Capture the cell that displays the provided text and extract its (x, y) central coordinate. 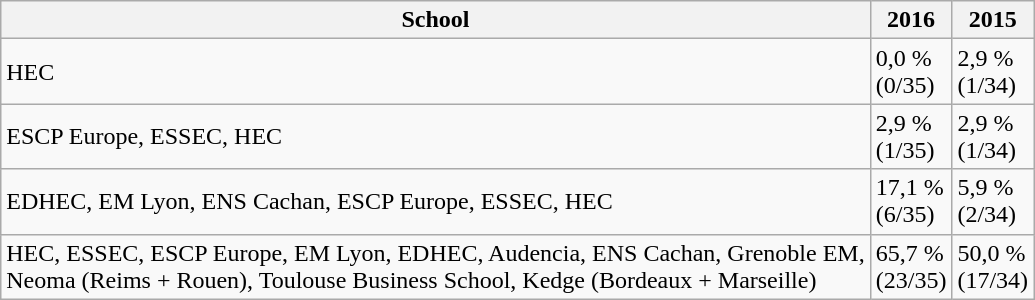
ESCP Europe, ESSEC, HEC (436, 136)
2016 (911, 20)
5,9 %(2/34) (993, 202)
17,1 %(6/35) (911, 202)
2015 (993, 20)
HEC (436, 72)
EDHEC, EM Lyon, ENS Cachan, ESCP Europe, ESSEC, HEC (436, 202)
50,0 %(17/34) (993, 266)
2,9 %(1/35) (911, 136)
0,0 %(0/35) (911, 72)
School (436, 20)
65,7 %(23/35) (911, 266)
